Capture the cell that displays the provided text and extract its (x, y) central coordinate. 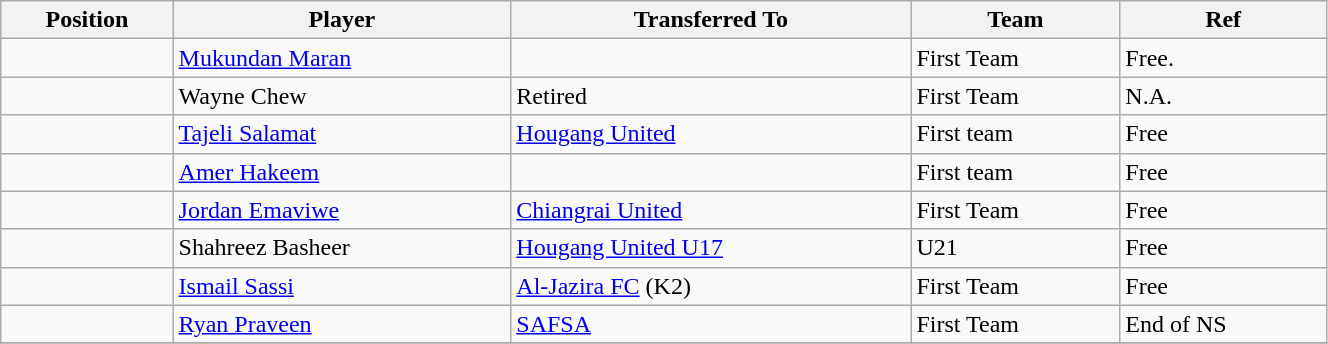
U21 (1016, 248)
Team (1016, 20)
Transferred To (711, 20)
Ref (1224, 20)
Wayne Chew (342, 96)
Mukundan Maran (342, 58)
End of NS (1224, 324)
Free. (1224, 58)
Al-Jazira FC (K2) (711, 286)
Position (87, 20)
Tajeli Salamat (342, 134)
Hougang United U17 (711, 248)
Chiangrai United (711, 210)
Player (342, 20)
Shahreez Basheer (342, 248)
Ismail Sassi (342, 286)
SAFSA (711, 324)
N.A. (1224, 96)
Hougang United (711, 134)
Amer Hakeem (342, 172)
Retired (711, 96)
Jordan Emaviwe (342, 210)
Ryan Praveen (342, 324)
